Extract the (X, Y) coordinate from the center of the cell holding the provided text.  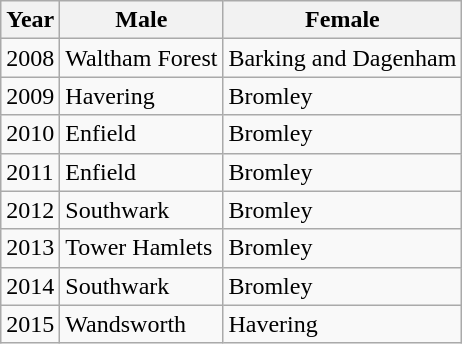
Wandsworth (142, 324)
2008 (30, 58)
Waltham Forest (142, 58)
Tower Hamlets (142, 248)
2015 (30, 324)
2012 (30, 210)
Female (342, 20)
Barking and Dagenham (342, 58)
2010 (30, 134)
2013 (30, 248)
2009 (30, 96)
Year (30, 20)
2014 (30, 286)
Male (142, 20)
2011 (30, 172)
